Output the (x, y) coordinate of the center of the cell containing the given text.  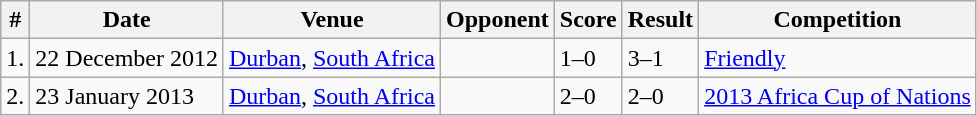
Friendly (838, 58)
Venue (332, 20)
2013 Africa Cup of Nations (838, 96)
1. (16, 58)
# (16, 20)
2. (16, 96)
23 January 2013 (127, 96)
Competition (838, 20)
1–0 (588, 58)
22 December 2012 (127, 58)
Date (127, 20)
Score (588, 20)
Result (660, 20)
3–1 (660, 58)
Opponent (498, 20)
